Output the [x, y] coordinate of the center of the cell containing the given text.  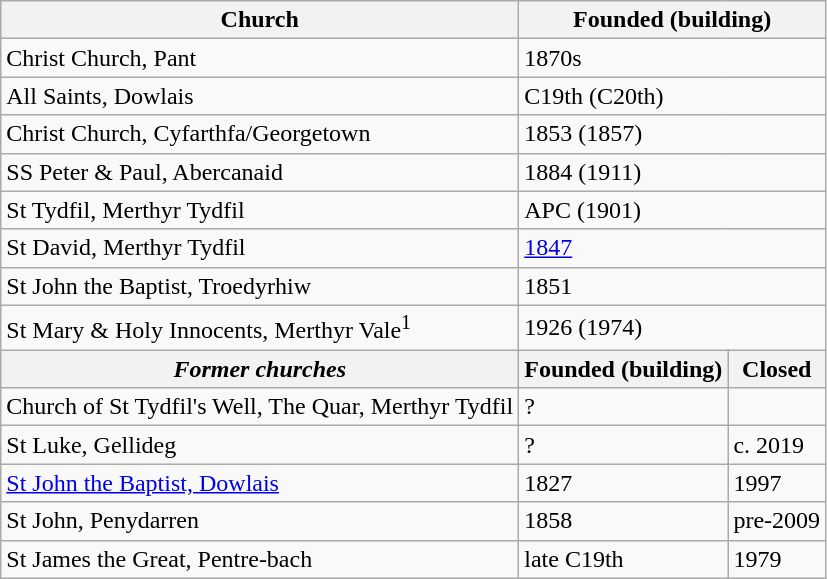
Church of St Tydfil's Well, The Quar, Merthyr Tydfil [260, 407]
1884 (1911) [672, 172]
1979 [777, 559]
c. 2019 [777, 445]
1847 [672, 248]
Christ Church, Cyfarthfa/Georgetown [260, 134]
1858 [624, 521]
St John the Baptist, Dowlais [260, 483]
pre-2009 [777, 521]
1851 [672, 286]
St Mary & Holy Innocents, Merthyr Vale1 [260, 328]
St Luke, Gellideg [260, 445]
St David, Merthyr Tydfil [260, 248]
1870s [672, 58]
1926 (1974) [672, 328]
C19th (C20th) [672, 96]
Church [260, 20]
St James the Great, Pentre-bach [260, 559]
St John, Penydarren [260, 521]
Christ Church, Pant [260, 58]
1853 (1857) [672, 134]
APC (1901) [672, 210]
St John the Baptist, Troedyrhiw [260, 286]
SS Peter & Paul, Abercanaid [260, 172]
Former churches [260, 369]
late C19th [624, 559]
1997 [777, 483]
1827 [624, 483]
All Saints, Dowlais [260, 96]
Closed [777, 369]
St Tydfil, Merthyr Tydfil [260, 210]
